Return the (X, Y) coordinate for the center point of the cell that contains the specified text.  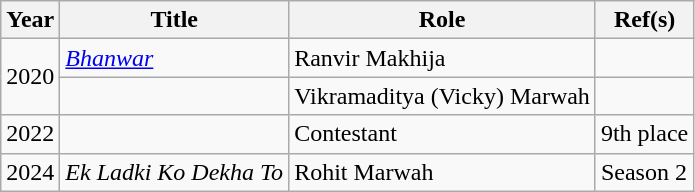
Vikramaditya (Vicky) Marwah (442, 96)
2024 (30, 172)
Ranvir Makhija (442, 58)
Contestant (442, 134)
Role (442, 20)
Rohit Marwah (442, 172)
2020 (30, 77)
Title (174, 20)
Ref(s) (644, 20)
2022 (30, 134)
Bhanwar (174, 58)
Year (30, 20)
Ek Ladki Ko Dekha To (174, 172)
9th place (644, 134)
Season 2 (644, 172)
